Detect which cell encompasses the target text, then output its (x, y) center coordinate. 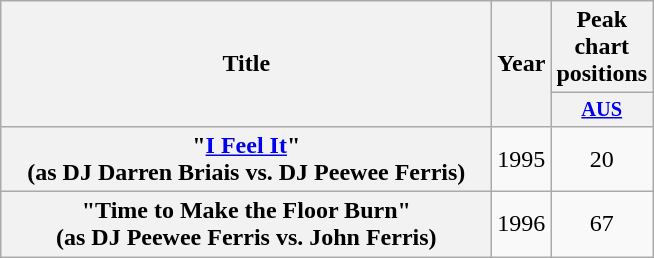
1995 (522, 158)
Title (246, 64)
AUS (602, 110)
Year (522, 64)
"Time to Make the Floor Burn" (as DJ Peewee Ferris vs. John Ferris) (246, 224)
Peak chart positions (602, 47)
67 (602, 224)
1996 (522, 224)
"I Feel It" (as DJ Darren Briais vs. DJ Peewee Ferris) (246, 158)
20 (602, 158)
